Extract the [X, Y] coordinate from the center of the cell holding the provided text.  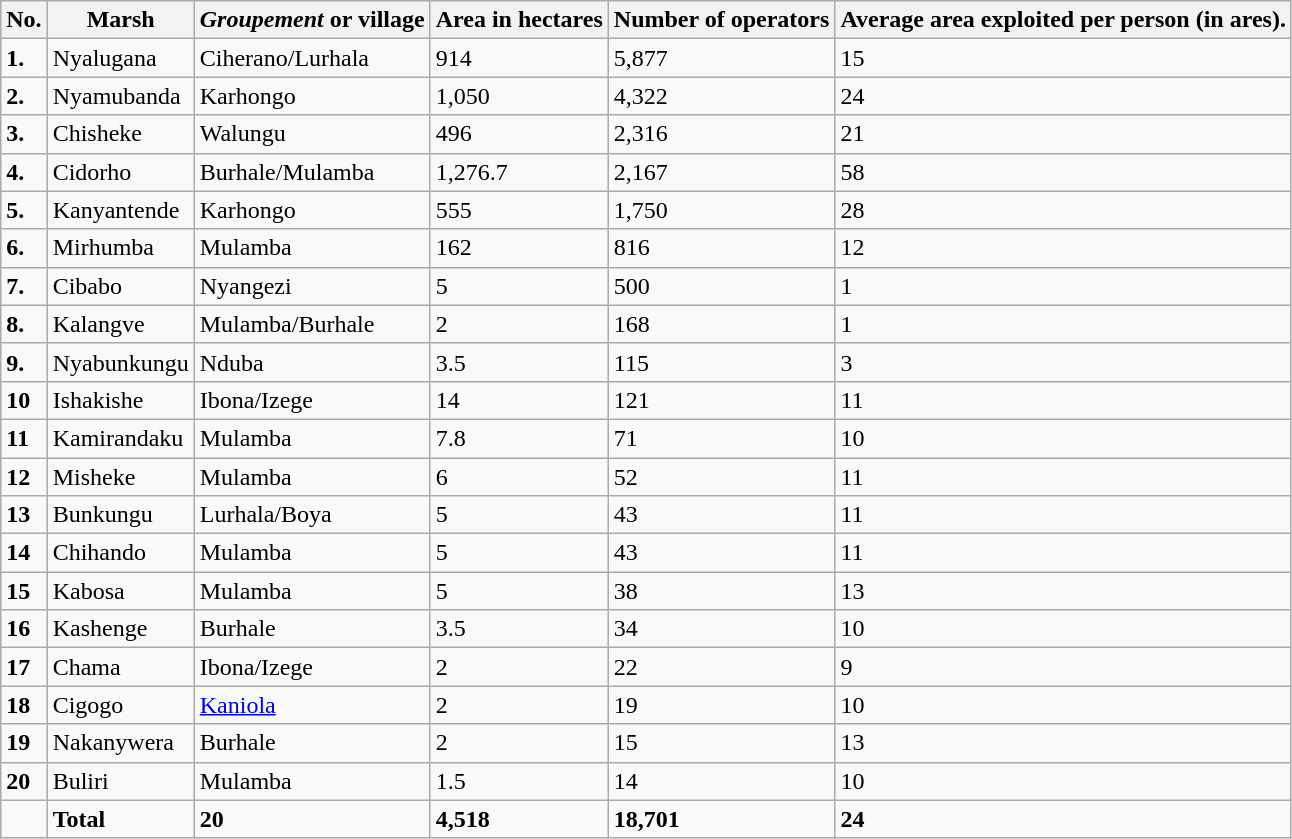
Mirhumba [120, 248]
71 [722, 438]
3. [24, 134]
7. [24, 286]
17 [24, 667]
Number of operators [722, 20]
21 [1064, 134]
Nyalugana [120, 58]
34 [722, 629]
1,750 [722, 210]
Lurhala/Boya [312, 515]
6. [24, 248]
5. [24, 210]
500 [722, 286]
6 [519, 477]
Chihando [120, 553]
Burhale/Mulamba [312, 172]
Kabosa [120, 591]
Bunkungu [120, 515]
115 [722, 362]
2,316 [722, 134]
4,518 [519, 819]
555 [519, 210]
Nyamubanda [120, 96]
Chama [120, 667]
162 [519, 248]
Misheke [120, 477]
Nyabunkungu [120, 362]
Cigogo [120, 705]
Ciherano/Lurhala [312, 58]
Kamirandaku [120, 438]
22 [722, 667]
Chisheke [120, 134]
Cidorho [120, 172]
Kanyantende [120, 210]
52 [722, 477]
28 [1064, 210]
Kashenge [120, 629]
Walungu [312, 134]
1,276.7 [519, 172]
2,167 [722, 172]
18,701 [722, 819]
5,877 [722, 58]
Kaniola [312, 705]
58 [1064, 172]
Total [120, 819]
1.5 [519, 781]
9 [1064, 667]
3 [1064, 362]
Kalangve [120, 324]
1. [24, 58]
38 [722, 591]
Buliri [120, 781]
4. [24, 172]
Nyangezi [312, 286]
914 [519, 58]
Groupement or village [312, 20]
121 [722, 400]
Nduba [312, 362]
4,322 [722, 96]
18 [24, 705]
Area in hectares [519, 20]
9. [24, 362]
8. [24, 324]
16 [24, 629]
168 [722, 324]
Nakanywera [120, 743]
Mulamba/Burhale [312, 324]
Cibabo [120, 286]
496 [519, 134]
2. [24, 96]
No. [24, 20]
7.8 [519, 438]
Average area exploited per person (in ares). [1064, 20]
Marsh [120, 20]
816 [722, 248]
Ishakishe [120, 400]
1,050 [519, 96]
